Determine the [X, Y] coordinate at the center of the cell enclosing the given text.  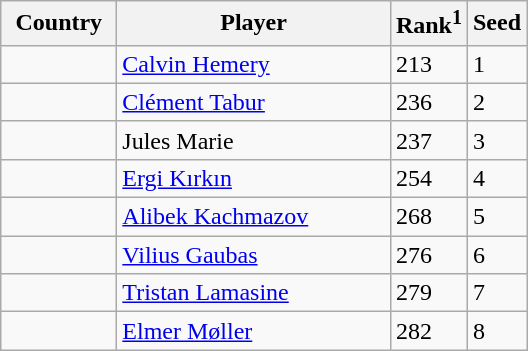
Vilius Gaubas [254, 255]
1 [496, 64]
282 [428, 331]
236 [428, 102]
Alibek Kachmazov [254, 217]
276 [428, 255]
Jules Marie [254, 140]
7 [496, 293]
Rank1 [428, 24]
Tristan Lamasine [254, 293]
2 [496, 102]
Clément Tabur [254, 102]
254 [428, 178]
Player [254, 24]
4 [496, 178]
Country [59, 24]
268 [428, 217]
8 [496, 331]
Ergi Kırkın [254, 178]
237 [428, 140]
213 [428, 64]
Seed [496, 24]
279 [428, 293]
Calvin Hemery [254, 64]
5 [496, 217]
3 [496, 140]
Elmer Møller [254, 331]
6 [496, 255]
